Capture the cell that displays the provided text and extract its (X, Y) central coordinate. 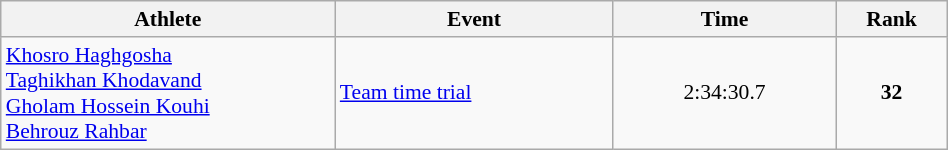
Athlete (168, 19)
Event (474, 19)
Rank (892, 19)
32 (892, 93)
2:34:30.7 (724, 93)
Khosro HaghgoshaTaghikhan KhodavandGholam Hossein KouhiBehrouz Rahbar (168, 93)
Time (724, 19)
Team time trial (474, 93)
